Output the (x, y) coordinate of the center of the cell containing the given text.  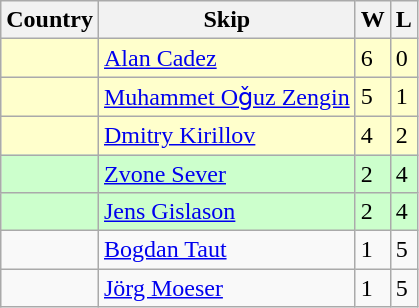
Bogdan Taut (226, 250)
Dmitry Kirillov (226, 135)
L (404, 20)
Jens Gislason (226, 212)
W (372, 20)
Jörg Moeser (226, 288)
0 (404, 58)
Skip (226, 20)
6 (372, 58)
Muhammet Oǧuz Zengin (226, 97)
Country (50, 20)
Zvone Sever (226, 173)
Alan Cadez (226, 58)
